Output the [x, y] coordinate of the center of the cell containing the given text.  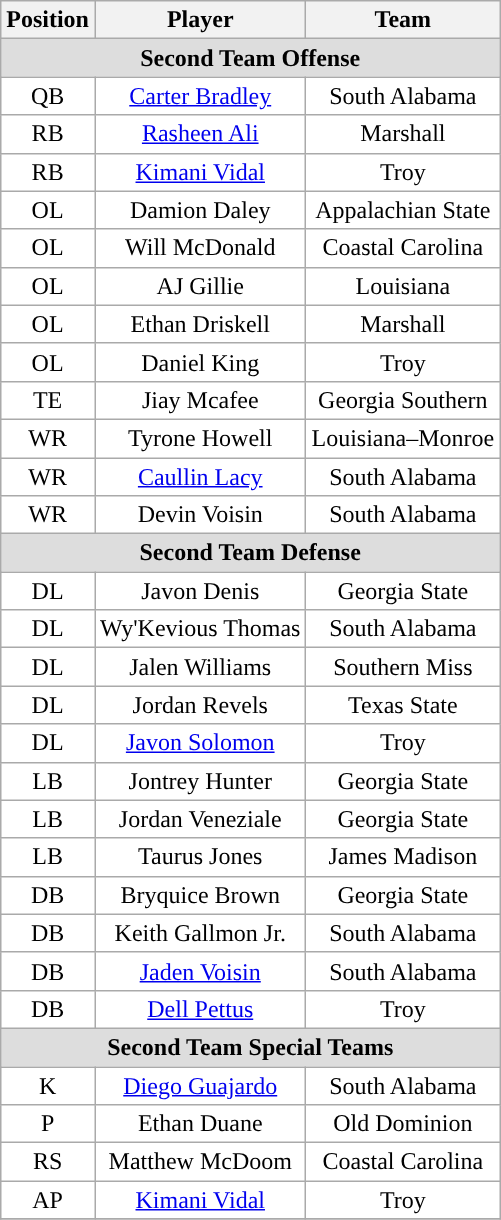
Jordan Revels [200, 705]
Daniel King [200, 362]
TE [48, 400]
James Madison [403, 857]
Jordan Veneziale [200, 819]
Dell Pettus [200, 1009]
Team [403, 20]
Old Dominion [403, 1124]
Taurus Jones [200, 857]
Second Team Special Teams [250, 1047]
Position [48, 20]
Wy'Kevious Thomas [200, 629]
Jaden Voisin [200, 971]
Ethan Duane [200, 1124]
Jontrey Hunter [200, 781]
Carter Bradley [200, 96]
Georgia Southern [403, 400]
Louisiana–Monroe [403, 438]
Caullin Lacy [200, 477]
Appalachian State [403, 210]
Louisiana [403, 286]
Bryquice Brown [200, 895]
Damion Daley [200, 210]
Player [200, 20]
Southern Miss [403, 667]
Keith Gallmon Jr. [200, 933]
Second Team Defense [250, 553]
Devin Voisin [200, 515]
P [48, 1124]
Jiay Mcafee [200, 400]
Second Team Offense [250, 58]
Ethan Driskell [200, 324]
Texas State [403, 705]
Javon Solomon [200, 743]
Tyrone Howell [200, 438]
AP [48, 1200]
QB [48, 96]
Matthew McDoom [200, 1162]
RS [48, 1162]
Rasheen Ali [200, 134]
Javon Denis [200, 591]
Will McDonald [200, 248]
AJ Gillie [200, 286]
K [48, 1085]
Jalen Williams [200, 667]
Diego Guajardo [200, 1085]
